Scan for the cell matching the given text and deliver its (x, y) coordinate at center. 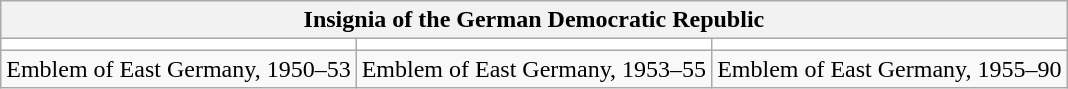
Emblem of East Germany, 1955–90 (890, 69)
Emblem of East Germany, 1953–55 (534, 69)
Emblem of East Germany, 1950–53 (178, 69)
Insignia of the German Democratic Republic (534, 20)
